Return [X, Y] of the center of cell containing provided text 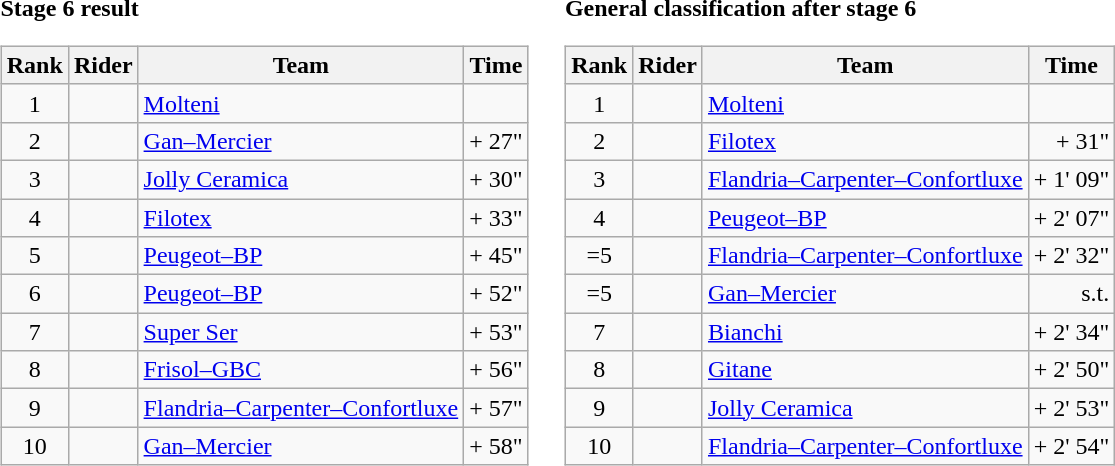
+ 53" [496, 332]
+ 2' 53" [1072, 408]
+ 27" [496, 141]
+ 56" [496, 370]
+ 31" [1072, 141]
6 [34, 294]
+ 2' 34" [1072, 332]
+ 2' 50" [1072, 370]
+ 2' 32" [1072, 256]
s.t. [1072, 294]
+ 2' 54" [1072, 446]
Bianchi [865, 332]
+ 2' 07" [1072, 217]
5 [34, 256]
+ 33" [496, 217]
+ 30" [496, 179]
+ 58" [496, 446]
+ 52" [496, 294]
Super Ser [301, 332]
Gitane [865, 370]
Frisol–GBC [301, 370]
+ 57" [496, 408]
+ 1' 09" [1072, 179]
+ 45" [496, 256]
